Locate the cell with the specified text and output its (x, y) center coordinate. 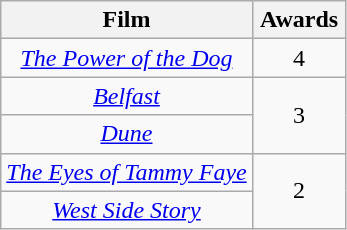
Film (126, 20)
Awards (299, 20)
The Eyes of Tammy Faye (126, 172)
Dune (126, 134)
The Power of the Dog (126, 58)
4 (299, 58)
2 (299, 191)
3 (299, 115)
Belfast (126, 96)
West Side Story (126, 210)
